Detect which cell encompasses the target text, then output its (x, y) center coordinate. 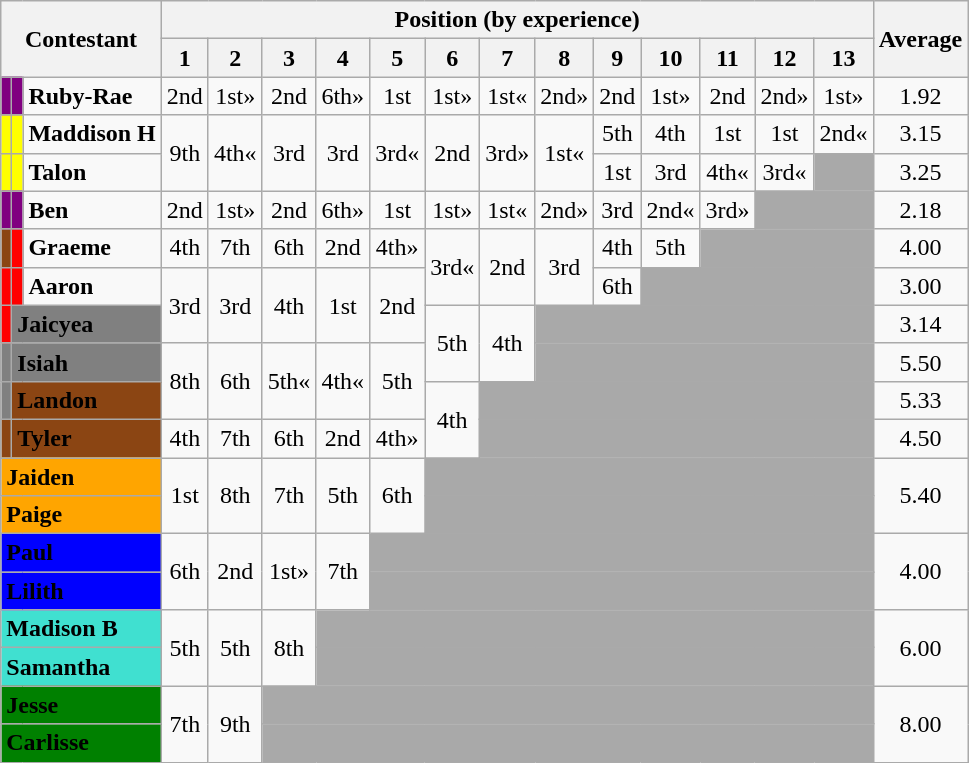
11 (728, 58)
4.50 (920, 438)
5.50 (920, 362)
Jaicyea (87, 324)
2.18 (920, 210)
Isiah (87, 362)
Paul (82, 553)
5.40 (920, 496)
6.00 (920, 648)
Ruby-Rae (92, 96)
7 (508, 58)
3.25 (920, 172)
Tyler (87, 438)
Jesse (82, 705)
Ben (92, 210)
Talon (92, 172)
3.00 (920, 286)
Position (by experience) (517, 20)
6 (452, 58)
Aaron (92, 286)
3.14 (920, 324)
Graeme (92, 248)
9 (618, 58)
8 (564, 58)
Carlisse (82, 743)
5 (398, 58)
5th« (289, 381)
10 (670, 58)
Jaiden (82, 477)
12 (784, 58)
4 (343, 58)
2 (235, 58)
Landon (87, 400)
Samantha (82, 667)
Maddison H (92, 134)
Madison B (82, 629)
Contestant (82, 39)
1 (184, 58)
5.33 (920, 400)
3 (289, 58)
8.00 (920, 724)
Average (920, 39)
Paige (82, 515)
13 (844, 58)
Lilith (82, 591)
1.92 (920, 96)
3.15 (920, 134)
